From the cell containing the given text, extract its center point as (x, y) coordinate. 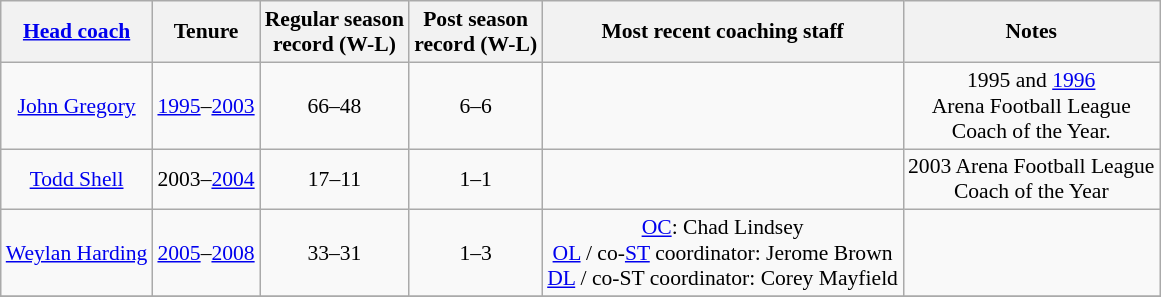
17–11 (334, 180)
66–48 (334, 106)
Post seasonrecord (W-L) (476, 32)
Tenure (206, 32)
2005–2008 (206, 254)
6–6 (476, 106)
Weylan Harding (77, 254)
1–3 (476, 254)
Most recent coaching staff (722, 32)
OC: Chad LindseyOL / co-ST coordinator: Jerome BrownDL / co-ST coordinator: Corey Mayfield (722, 254)
33–31 (334, 254)
1–1 (476, 180)
2003 Arena Football LeagueCoach of the Year (1031, 180)
Head coach (77, 32)
1995–2003 (206, 106)
Regular seasonrecord (W-L) (334, 32)
Notes (1031, 32)
1995 and 1996Arena Football LeagueCoach of the Year. (1031, 106)
Todd Shell (77, 180)
2003–2004 (206, 180)
John Gregory (77, 106)
